Capture the cell that displays the provided text and extract its [X, Y] central coordinate. 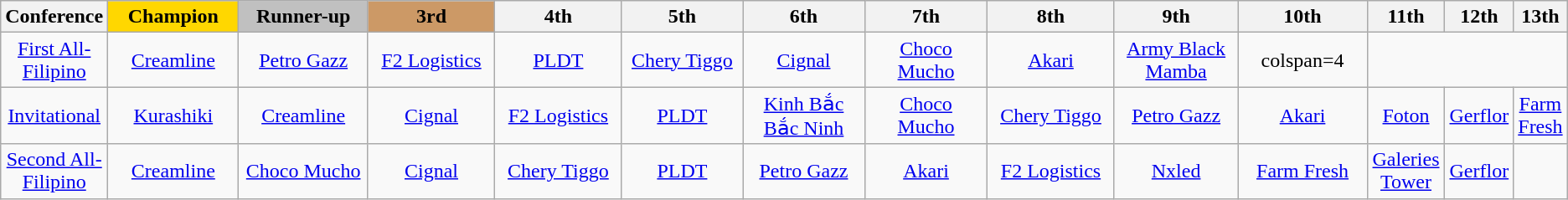
colspan=4 [1302, 60]
Army Black Mamba [1176, 60]
Foton [1406, 115]
6th [804, 17]
First All-Filipino [54, 60]
Kinh Bắc Bắc Ninh [804, 115]
Nxled [1176, 171]
11th [1406, 17]
3rd [431, 17]
5th [682, 17]
Champion [173, 17]
9th [1176, 17]
Galeries Tower [1406, 171]
12th [1479, 17]
4th [558, 17]
Invitational [54, 115]
13th [1541, 17]
Conference [54, 17]
10th [1302, 17]
7th [926, 17]
Kurashiki [173, 115]
8th [1050, 17]
Second All-Filipino [54, 171]
Runner-up [303, 17]
